Detect which cell encompasses the target text, then output its [x, y] center coordinate. 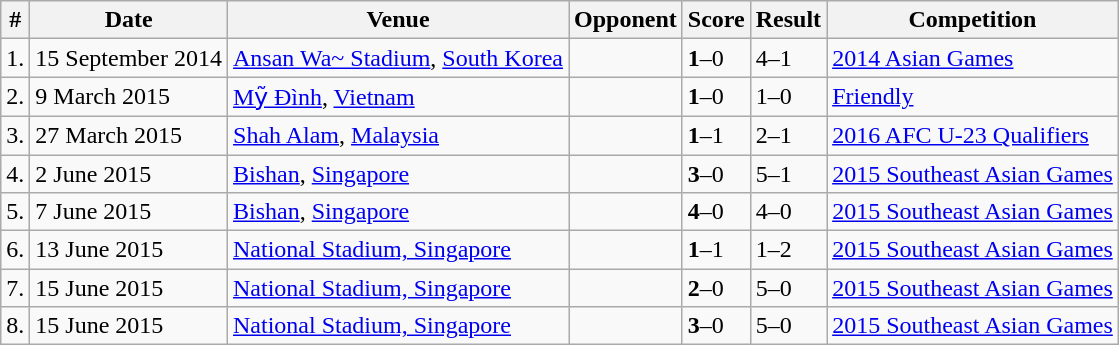
5. [16, 212]
Venue [398, 20]
5–1 [788, 173]
9 March 2015 [129, 97]
6. [16, 250]
Ansan Wa~ Stadium, South Korea [398, 58]
Opponent [625, 20]
2–1 [788, 135]
2. [16, 97]
Date [129, 20]
8. [16, 326]
27 March 2015 [129, 135]
2–0 [716, 288]
2016 AFC U-23 Qualifiers [973, 135]
15 September 2014 [129, 58]
2 June 2015 [129, 173]
# [16, 20]
Competition [973, 20]
Result [788, 20]
3. [16, 135]
13 June 2015 [129, 250]
Score [716, 20]
1–2 [788, 250]
4–1 [788, 58]
7 June 2015 [129, 212]
Friendly [973, 97]
Shah Alam, Malaysia [398, 135]
2014 Asian Games [973, 58]
Mỹ Đình, Vietnam [398, 97]
4. [16, 173]
1. [16, 58]
7. [16, 288]
